Pinpoint the cell where the given text exists, returning its (X, Y) midpoint coordinate. 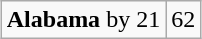
Alabama by 21 (83, 19)
62 (184, 19)
